Find where the given text appears and provide that cell's center as [X, Y] coordinate. 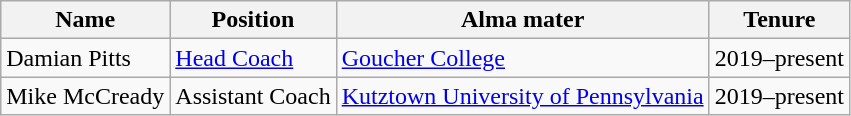
Mike McCready [86, 96]
Head Coach [253, 58]
Damian Pitts [86, 58]
Goucher College [522, 58]
Assistant Coach [253, 96]
Tenure [779, 20]
Name [86, 20]
Position [253, 20]
Alma mater [522, 20]
Kutztown University of Pennsylvania [522, 96]
